Identify which cell holds the provided text, then report its [x, y] central coordinate. 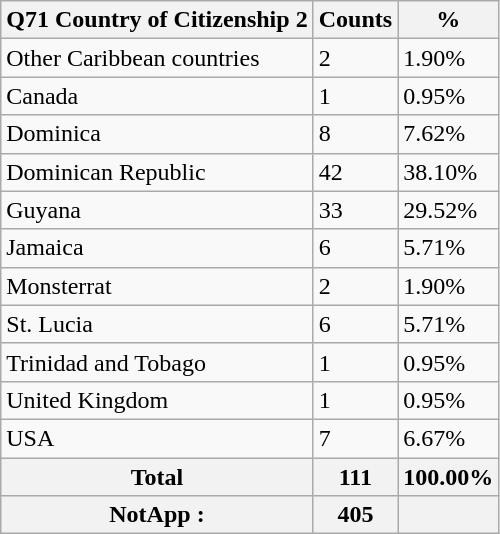
42 [355, 172]
Trinidad and Tobago [157, 362]
NotApp : [157, 515]
Q71 Country of Citizenship 2 [157, 20]
Dominica [157, 134]
Guyana [157, 210]
Monsterrat [157, 286]
Canada [157, 96]
Other Caribbean countries [157, 58]
7.62% [448, 134]
100.00% [448, 477]
7 [355, 438]
% [448, 20]
Total [157, 477]
USA [157, 438]
405 [355, 515]
United Kingdom [157, 400]
38.10% [448, 172]
6.67% [448, 438]
111 [355, 477]
29.52% [448, 210]
Dominican Republic [157, 172]
Counts [355, 20]
St. Lucia [157, 324]
33 [355, 210]
8 [355, 134]
Jamaica [157, 248]
